Provide the (X, Y) coordinate of the cell's center where the given text is located.  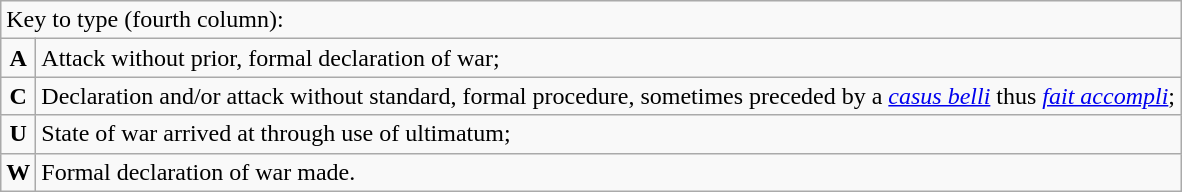
State of war arrived at through use of ultimatum; (608, 134)
Attack without prior, formal declaration of war; (608, 58)
Key to type (fourth column): (591, 20)
A (18, 58)
Declaration and/or attack without standard, formal procedure, sometimes preceded by a casus belli thus fait accompli; (608, 96)
Formal declaration of war made. (608, 172)
W (18, 172)
C (18, 96)
U (18, 134)
